Scan for the cell matching the given text and deliver its [x, y] coordinate at center. 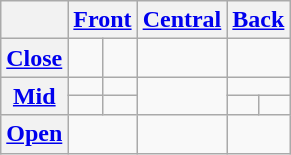
Open [34, 134]
Mid [34, 96]
Central [182, 20]
Front [102, 20]
Back [258, 20]
Close [34, 58]
